Determine the (X, Y) coordinate at the center of the cell enclosing the given text.  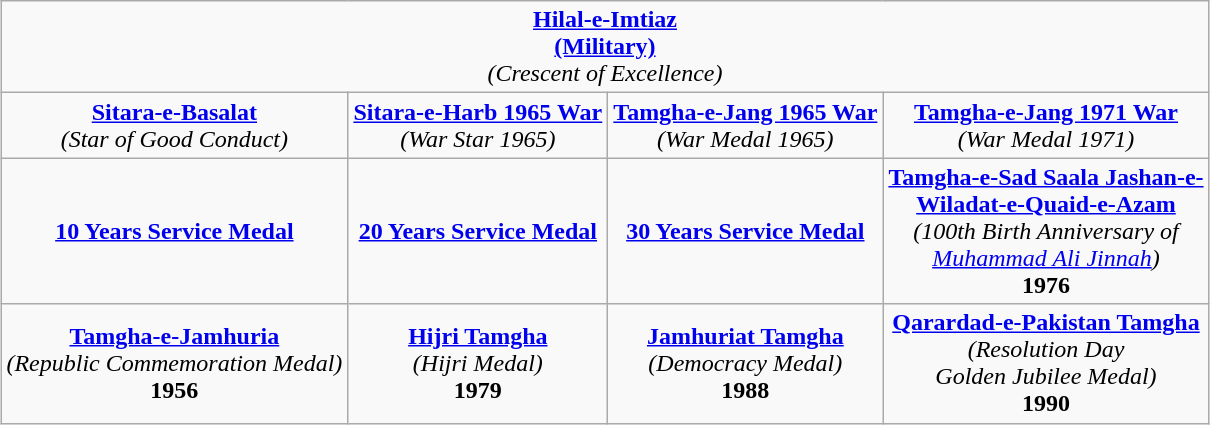
Tamgha-e-Sad Saala Jashan-e-Wiladat-e-Quaid-e-Azam(100th Birth Anniversary ofMuhammad Ali Jinnah)1976 (1046, 231)
Sitara-e-Basalat(Star of Good Conduct) (174, 126)
Hijri Tamgha(Hijri Medal)1979 (478, 364)
20 Years Service Medal (478, 231)
Hilal-e-Imtiaz(Military)(Crescent of Excellence) (605, 47)
Tamgha-e-Jang 1971 War(War Medal 1971) (1046, 126)
10 Years Service Medal (174, 231)
Jamhuriat Tamgha(Democracy Medal)1988 (746, 364)
Qarardad-e-Pakistan Tamgha(Resolution DayGolden Jubilee Medal)1990 (1046, 364)
Tamgha-e-Jamhuria(Republic Commemoration Medal)1956 (174, 364)
30 Years Service Medal (746, 231)
Sitara-e-Harb 1965 War(War Star 1965) (478, 126)
Tamgha-e-Jang 1965 War(War Medal 1965) (746, 126)
